Pinpoint the cell where the given text exists, returning its (X, Y) midpoint coordinate. 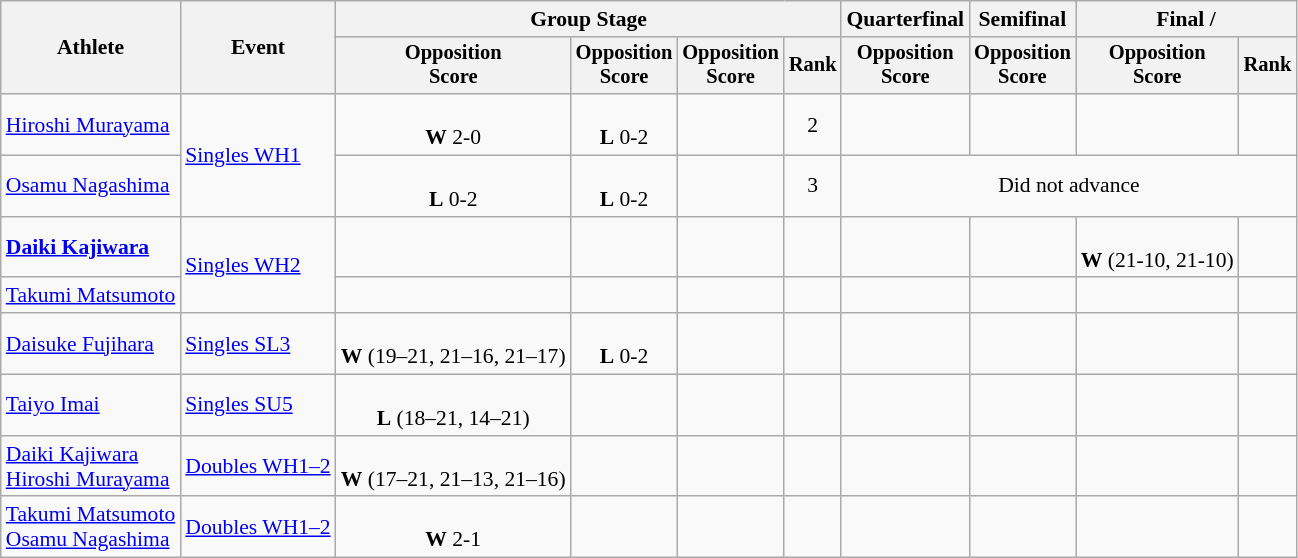
Hiroshi Murayama (91, 124)
Taiyo Imai (91, 406)
Quarterfinal (905, 19)
Singles WH2 (258, 266)
3 (813, 186)
Daiki Kajiwara (91, 248)
W (17–21, 21–13, 21–16) (454, 466)
Daiki KajiwaraHiroshi Murayama (91, 466)
2 (813, 124)
Daisuke Fujihara (91, 344)
Singles SL3 (258, 344)
Athlete (91, 48)
Takumi Matsumoto (91, 296)
L (18–21, 14–21) (454, 406)
Did not advance (1068, 186)
Singles SU5 (258, 406)
Final / (1186, 19)
W 2-1 (454, 528)
Semifinal (1022, 19)
Event (258, 48)
Group Stage (589, 19)
Singles WH1 (258, 155)
W (21-10, 21-10) (1158, 248)
Osamu Nagashima (91, 186)
W (19–21, 21–16, 21–17) (454, 344)
W 2-0 (454, 124)
Takumi MatsumotoOsamu Nagashima (91, 528)
